Return (X, Y) of the center of cell containing provided text 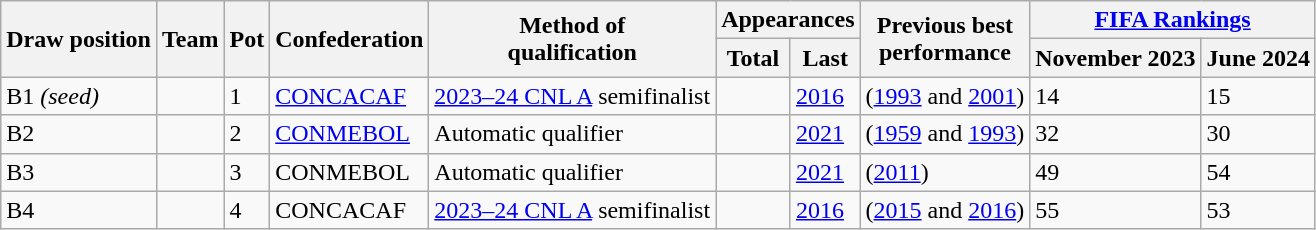
Method ofqualification (572, 39)
55 (1116, 210)
FIFA Rankings (1173, 20)
4 (247, 210)
Team (190, 39)
(1959 and 1993) (945, 134)
2 (247, 134)
30 (1258, 134)
(2011) (945, 172)
Total (754, 58)
B4 (79, 210)
June 2024 (1258, 58)
32 (1116, 134)
15 (1258, 96)
B1 (seed) (79, 96)
B2 (79, 134)
14 (1116, 96)
53 (1258, 210)
(1993 and 2001) (945, 96)
54 (1258, 172)
Appearances (788, 20)
Draw position (79, 39)
(2015 and 2016) (945, 210)
Previous bestperformance (945, 39)
B3 (79, 172)
Confederation (350, 39)
Pot (247, 39)
Last (825, 58)
1 (247, 96)
3 (247, 172)
49 (1116, 172)
November 2023 (1116, 58)
